Locate the cell with the specified text and output its (X, Y) center coordinate. 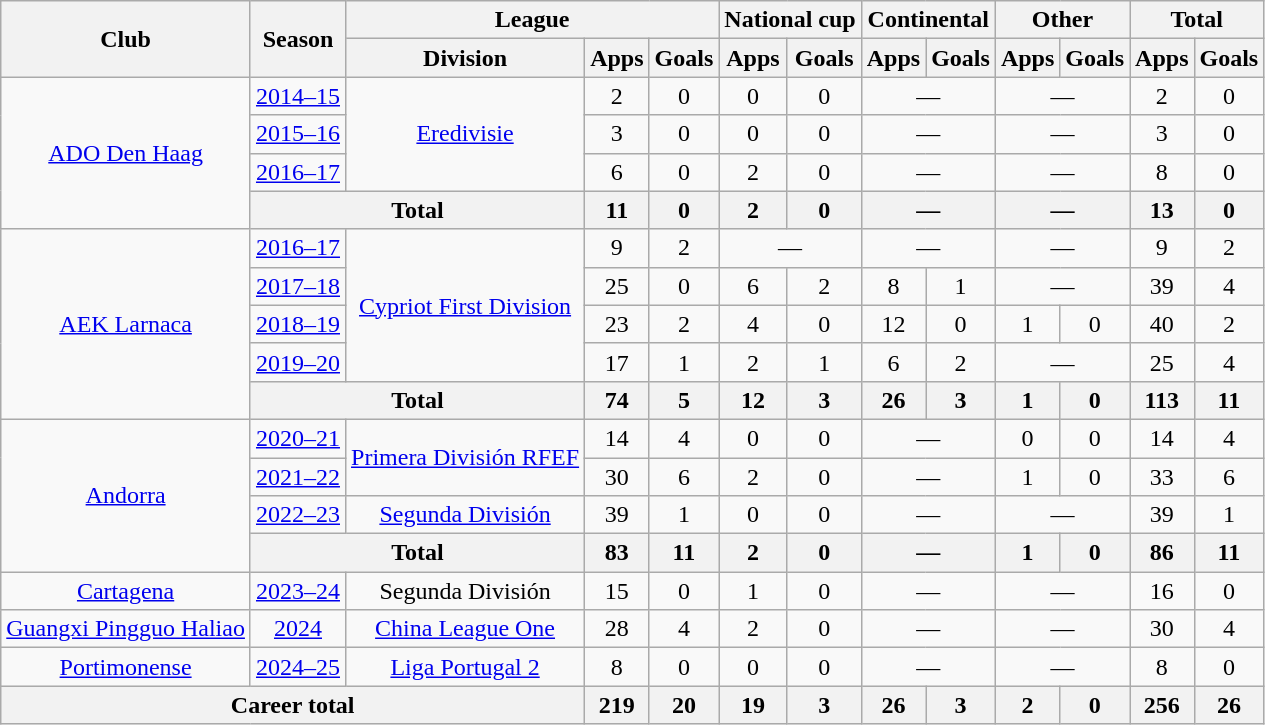
Eredivisie (466, 134)
113 (1162, 400)
17 (617, 362)
256 (1162, 705)
2015–16 (298, 134)
Other (1062, 20)
Primera División RFEF (466, 457)
28 (617, 629)
33 (1162, 477)
League (532, 20)
Division (466, 58)
2014–15 (298, 96)
20 (684, 705)
86 (1162, 553)
2023–24 (298, 591)
National cup (790, 20)
74 (617, 400)
2020–21 (298, 438)
23 (617, 324)
AEK Larnaca (126, 324)
Career total (293, 705)
2022–23 (298, 515)
Club (126, 39)
Cypriot First Division (466, 305)
19 (753, 705)
2017–18 (298, 286)
15 (617, 591)
Cartagena (126, 591)
5 (684, 400)
2024–25 (298, 667)
2018–19 (298, 324)
13 (1162, 210)
Liga Portugal 2 (466, 667)
83 (617, 553)
Guangxi Pingguo Haliao (126, 629)
Continental (928, 20)
40 (1162, 324)
Portimonense (126, 667)
2024 (298, 629)
Andorra (126, 495)
ADO Den Haag (126, 153)
16 (1162, 591)
2021–22 (298, 477)
Season (298, 39)
219 (617, 705)
China League One (466, 629)
2019–20 (298, 362)
